Identify which cell holds the provided text, then report its (x, y) central coordinate. 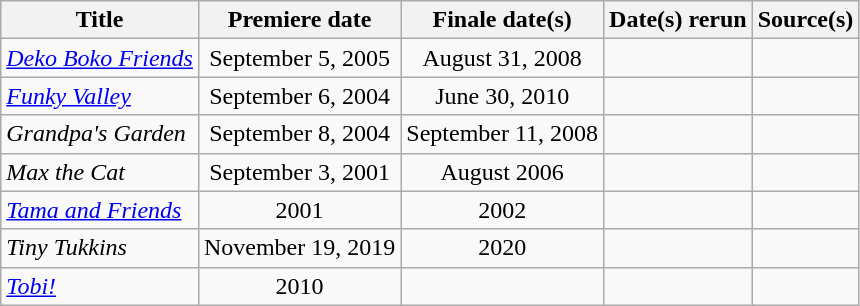
September 6, 2004 (299, 96)
Funky Valley (100, 96)
Tobi! (100, 286)
Max the Cat (100, 172)
2002 (502, 210)
September 8, 2004 (299, 134)
Title (100, 20)
September 5, 2005 (299, 58)
Deko Boko Friends (100, 58)
Premiere date (299, 20)
August 2006 (502, 172)
September 3, 2001 (299, 172)
Grandpa's Garden (100, 134)
Date(s) rerun (678, 20)
Finale date(s) (502, 20)
November 19, 2019 (299, 248)
2020 (502, 248)
June 30, 2010 (502, 96)
September 11, 2008 (502, 134)
2001 (299, 210)
2010 (299, 286)
Tama and Friends (100, 210)
Source(s) (806, 20)
August 31, 2008 (502, 58)
Tiny Tukkins (100, 248)
